Extract the [x, y] coordinate from the center of the cell holding the provided text.  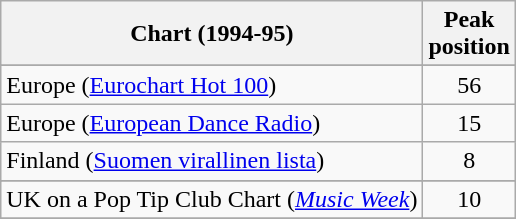
UK on a Pop Tip Club Chart (Music Week) [212, 199]
Europe (Eurochart Hot 100) [212, 85]
10 [469, 199]
15 [469, 123]
Europe (European Dance Radio) [212, 123]
8 [469, 161]
Finland (Suomen virallinen lista) [212, 161]
56 [469, 85]
Peakposition [469, 34]
Chart (1994-95) [212, 34]
